From the cell containing the given text, extract its center point as [X, Y] coordinate. 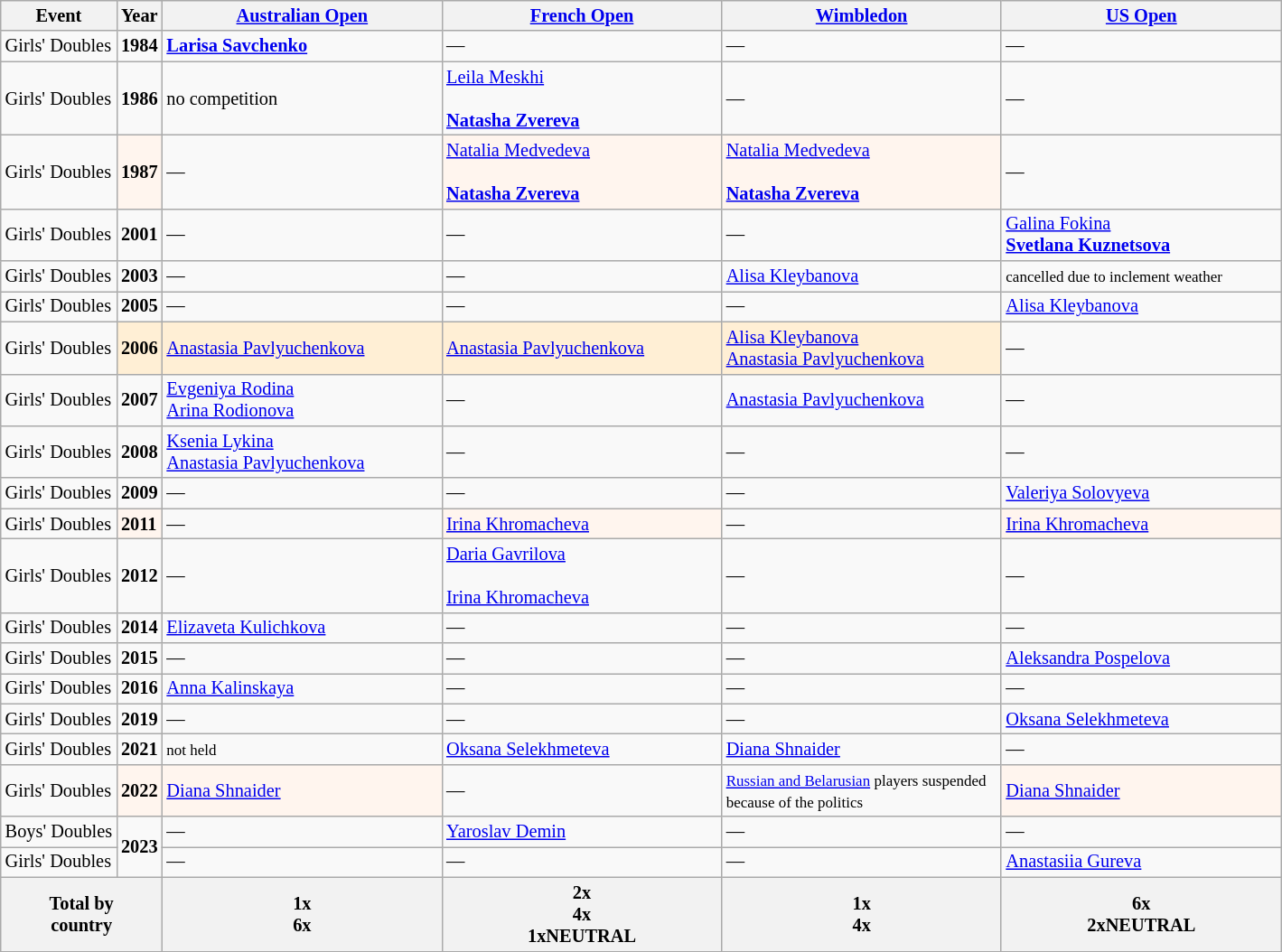
cancelled due to inclement weather [1141, 276]
Wimbledon [862, 15]
1987 [139, 172]
Year [139, 15]
Valeriya Solovyeva [1141, 493]
2x 4x1xNEUTRAL [582, 914]
2022 [139, 790]
Evgeniya Rodina Arina Rodionova [303, 400]
2006 [139, 348]
2001 [139, 235]
1986 [139, 98]
French Open [582, 15]
2019 [139, 719]
2021 [139, 749]
2011 [139, 524]
Russian and Belarusian players suspended because of the politics [862, 790]
2008 [139, 452]
2016 [139, 688]
Boys' Doubles [59, 832]
Total by country [81, 914]
no competition [303, 98]
1984 [139, 46]
2009 [139, 493]
2003 [139, 276]
Daria Gavrilova Irina Khromacheva [582, 575]
Australian Open [303, 15]
Event [59, 15]
Galina Fokina Svetlana Kuznetsova [1141, 235]
Anastasiia Gureva [1141, 862]
2015 [139, 658]
2023 [139, 847]
1x6x [303, 914]
not held [303, 749]
2014 [139, 628]
US Open [1141, 15]
Larisa Savchenko [303, 46]
Anna Kalinskaya [303, 688]
Elizaveta Kulichkova [303, 628]
Alisa Kleybanova Anastasia Pavlyuchenkova [862, 348]
Ksenia Lykina Anastasia Pavlyuchenkova [303, 452]
2005 [139, 306]
Aleksandra Pospelova [1141, 658]
2007 [139, 400]
6x2xNEUTRAL [1141, 914]
2012 [139, 575]
Yaroslav Demin [582, 832]
1x 4x [862, 914]
Leila Meskhi Natasha Zvereva [582, 98]
